From the cell containing the given text, extract its center point as (x, y) coordinate. 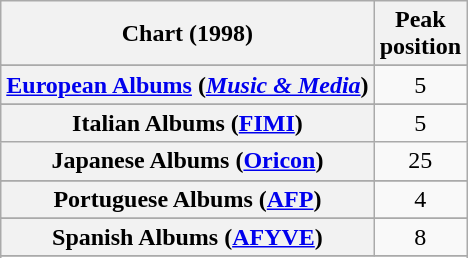
Japanese Albums (Oricon) (188, 161)
4 (420, 199)
Chart (1998) (188, 34)
European Albums (Music & Media) (188, 85)
Portuguese Albums (AFP) (188, 199)
8 (420, 237)
Peakposition (420, 34)
Spanish Albums (AFYVE) (188, 237)
Italian Albums (FIMI) (188, 123)
25 (420, 161)
